Scan for the cell matching the given text and deliver its [X, Y] coordinate at center. 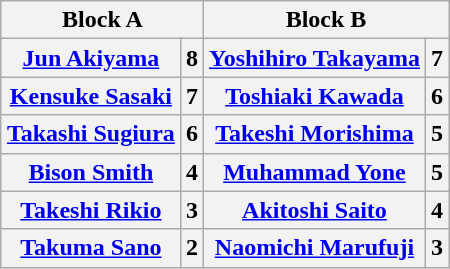
Muhammad Yone [314, 172]
8 [192, 58]
Takuma Sano [90, 248]
Block B [326, 20]
Takashi Sugiura [90, 134]
Akitoshi Saito [314, 210]
Bison Smith [90, 172]
Toshiaki Kawada [314, 96]
Yoshihiro Takayama [314, 58]
Jun Akiyama [90, 58]
Block A [102, 20]
Takeshi Morishima [314, 134]
Takeshi Rikio [90, 210]
Naomichi Marufuji [314, 248]
Kensuke Sasaki [90, 96]
2 [192, 248]
